Search for the cell housing the specified text and yield its [x, y] center coordinate. 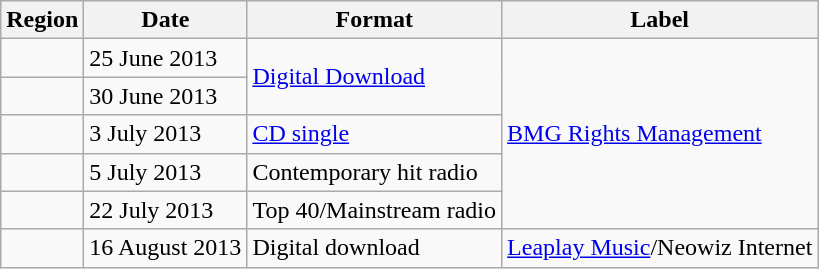
Region [42, 20]
CD single [374, 134]
30 June 2013 [166, 96]
22 July 2013 [166, 210]
Label [660, 20]
Digital download [374, 248]
Contemporary hit radio [374, 172]
5 July 2013 [166, 172]
Date [166, 20]
16 August 2013 [166, 248]
3 July 2013 [166, 134]
Top 40/Mainstream radio [374, 210]
Leaplay Music/Neowiz Internet [660, 248]
Digital Download [374, 77]
25 June 2013 [166, 58]
BMG Rights Management [660, 134]
Format [374, 20]
